Provide the [x, y] coordinate of the cell's center where the given text is located.  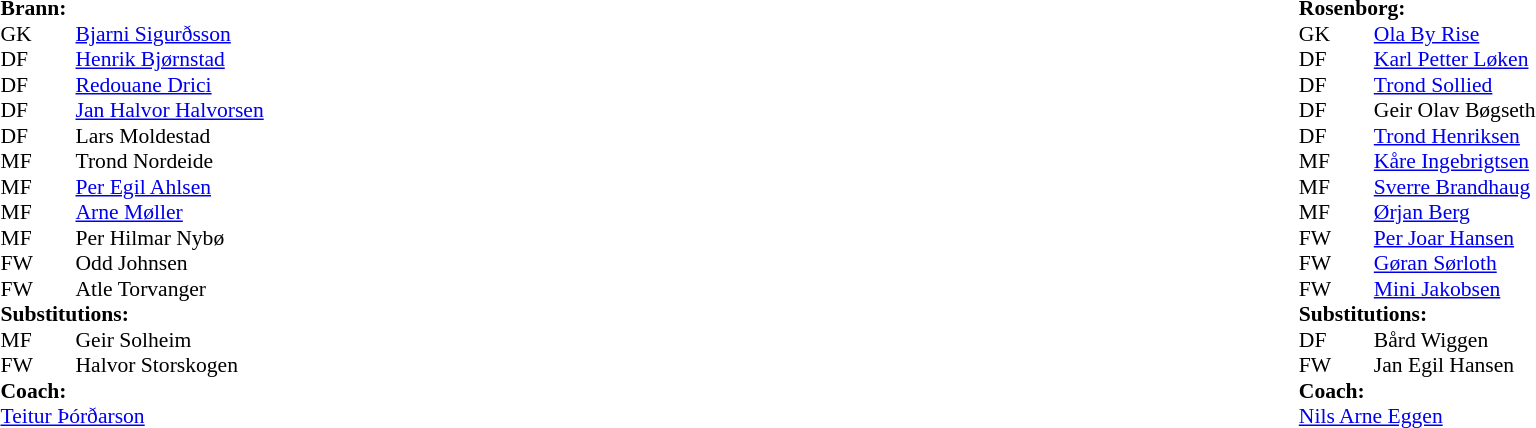
Per Egil Ahlsen [170, 187]
Per Joar Hansen [1455, 238]
Ola By Rise [1455, 34]
Lars Moldestad [170, 136]
Halvor Storskogen [170, 365]
Mini Jakobsen [1455, 289]
Trond Henriksen [1455, 136]
Atle Torvanger [170, 289]
Ørjan Berg [1455, 213]
Kåre Ingebrigtsen [1455, 161]
Geir Olav Bøgseth [1455, 111]
Karl Petter Løken [1455, 59]
Jan Egil Hansen [1455, 365]
Jan Halvor Halvorsen [170, 111]
Geir Solheim [170, 340]
Arne Møller [170, 213]
Bjarni Sigurðsson [170, 34]
Per Hilmar Nybø [170, 238]
Gøran Sørloth [1455, 263]
Odd Johnsen [170, 263]
Redouane Drici [170, 85]
Bård Wiggen [1455, 340]
Trond Nordeide [170, 161]
Trond Sollied [1455, 85]
Sverre Brandhaug [1455, 187]
Henrik Bjørnstad [170, 59]
